Identify which cell holds the provided text, then report its [x, y] central coordinate. 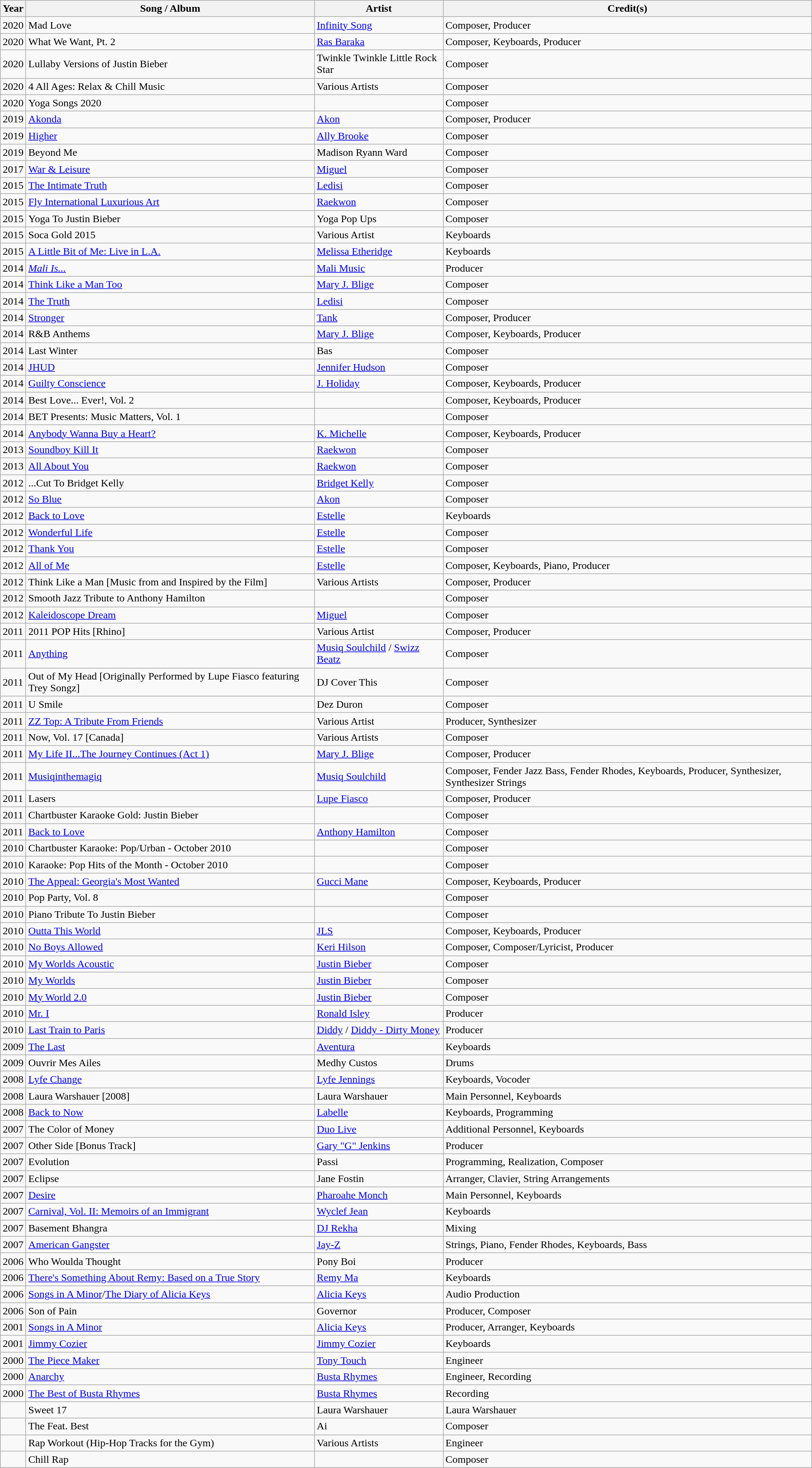
Song / Album [170, 9]
Higher [170, 136]
Think Like a Man Too [170, 285]
Passi [379, 1162]
R&B Anthems [170, 334]
The Appeal: Georgia's Most Wanted [170, 881]
Yoga Pop Ups [379, 218]
My World 2.0 [170, 997]
Anthony Hamilton [379, 832]
Piano Tribute To Justin Bieber [170, 914]
Last Train to Paris [170, 1030]
Lyfe Jennings [379, 1080]
U Smile [170, 704]
Outta This World [170, 931]
Jay-Z [379, 1245]
Melissa Etheridge [379, 252]
Composer, Composer/Lyricist, Producer [628, 947]
2017 [13, 169]
American Gangster [170, 1245]
Twinkle Twinkle Little Rock Star [379, 64]
There's Something About Remy: Based on a True Story [170, 1278]
Mali Is... [170, 268]
Anything [170, 654]
Last Winter [170, 351]
Producer, Synthesizer [628, 721]
K. Michelle [379, 433]
Songs in A Minor [170, 1327]
Desire [170, 1195]
DJ Rekha [379, 1228]
Recording [628, 1393]
Engineer, Recording [628, 1377]
Gucci Mane [379, 881]
Anybody Wanna Buy a Heart? [170, 433]
Composer, Fender Jazz Bass, Fender Rhodes, Keyboards, Producer, Synthesizer, Synthesizer Strings [628, 776]
Pharoahe Monch [379, 1195]
Tank [379, 318]
Arranger, Clavier, String Arrangements [628, 1179]
Musiqinthemagiq [170, 776]
My Life II...The Journey Continues (Act 1) [170, 754]
Keyboards, Programming [628, 1113]
Yoga Songs 2020 [170, 103]
...Cut To Bridget Kelly [170, 483]
Labelle [379, 1113]
Ally Brooke [379, 136]
Ai [379, 1426]
What We Want, Pt. 2 [170, 42]
Year [13, 9]
Lyfe Change [170, 1080]
Musiq Soulchild [379, 776]
Madison Ryann Ward [379, 152]
The Intimate Truth [170, 185]
A Little Bit of Me: Live in L.A. [170, 252]
Chill Rap [170, 1459]
J. Holiday [379, 384]
Lasers [170, 799]
Who Woulda Thought [170, 1261]
Ras Baraka [379, 42]
Tony Touch [379, 1360]
Best Love... Ever!, Vol. 2 [170, 400]
Drums [628, 1063]
War & Leisure [170, 169]
Songs in A Minor/The Diary of Alicia Keys [170, 1294]
DJ Cover This [379, 682]
Infinity Song [379, 25]
Keyboards, Vocoder [628, 1080]
4 All Ages: Relax & Chill Music [170, 86]
Mr. I [170, 1013]
Audio Production [628, 1294]
Soundboy Kill It [170, 450]
Diddy / Diddy - Dirty Money [379, 1030]
Stronger [170, 318]
Pop Party, Vol. 8 [170, 898]
Mad Love [170, 25]
ZZ Top: A Tribute From Friends [170, 721]
Jane Fostin [379, 1179]
Think Like a Man [Music from and Inspired by the Film] [170, 582]
Yoga To Justin Bieber [170, 218]
Soca Gold 2015 [170, 235]
So Blue [170, 499]
Credit(s) [628, 9]
Chartbuster Karaoke Gold: Justin Bieber [170, 815]
Duo Live [379, 1129]
Governor [379, 1311]
Chartbuster Karaoke: Pop/Urban - October 2010 [170, 848]
Guilty Conscience [170, 384]
BET Presents: Music Matters, Vol. 1 [170, 417]
Other Side [Bonus Track] [170, 1146]
The Best of Busta Rhymes [170, 1393]
Aventura [379, 1046]
JHUD [170, 367]
Pony Boi [379, 1261]
Producer, Composer [628, 1311]
My Worlds [170, 980]
Musiq Soulchild / Swizz Beatz [379, 654]
Anarchy [170, 1377]
The Feat. Best [170, 1426]
Son of Pain [170, 1311]
Gary "G" Jenkins [379, 1146]
Ronald Isley [379, 1013]
Keri Hilson [379, 947]
No Boys Allowed [170, 947]
All About You [170, 466]
Medhy Custos [379, 1063]
Artist [379, 9]
Additional Personnel, Keyboards [628, 1129]
The Truth [170, 301]
Bridget Kelly [379, 483]
Evolution [170, 1162]
Carnival, Vol. II: Memoirs of an Immigrant [170, 1212]
JLS [379, 931]
Laura Warshauer [2008] [170, 1096]
Kaleidoscope Dream [170, 615]
My Worlds Acoustic [170, 964]
The Color of Money [170, 1129]
The Piece Maker [170, 1360]
All of Me [170, 565]
Dez Duron [379, 704]
Mali Music [379, 268]
Sweet 17 [170, 1410]
Wyclef Jean [379, 1212]
Strings, Piano, Fender Rhodes, Keyboards, Bass [628, 1245]
Back to Now [170, 1113]
Beyond Me [170, 152]
Ouvrir Mes Ailes [170, 1063]
Producer, Arranger, Keyboards [628, 1327]
Bas [379, 351]
Out of My Head [Originally Performed by Lupe Fiasco featuring Trey Songz] [170, 682]
Eclipse [170, 1179]
Composer, Keyboards, Piano, Producer [628, 565]
Thank You [170, 549]
Mixing [628, 1228]
Basement Bhangra [170, 1228]
Fly International Luxurious Art [170, 202]
Lupe Fiasco [379, 799]
Jennifer Hudson [379, 367]
Akonda [170, 119]
Rap Workout (Hip-Hop Tracks for the Gym) [170, 1443]
Now, Vol. 17 [Canada] [170, 737]
2011 POP Hits [Rhino] [170, 631]
Karaoke: Pop Hits of the Month - October 2010 [170, 865]
Remy Ma [379, 1278]
Smooth Jazz Tribute to Anthony Hamilton [170, 598]
Wonderful Life [170, 532]
Lullaby Versions of Justin Bieber [170, 64]
The Last [170, 1046]
Programming, Realization, Composer [628, 1162]
